Return the [X, Y] coordinate for the center point of the cell that contains the specified text.  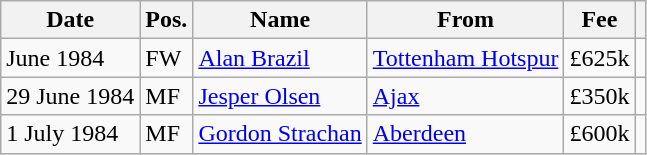
From [466, 20]
£600k [600, 134]
£350k [600, 96]
Fee [600, 20]
£625k [600, 58]
Tottenham Hotspur [466, 58]
Aberdeen [466, 134]
29 June 1984 [70, 96]
Pos. [166, 20]
Name [280, 20]
FW [166, 58]
Jesper Olsen [280, 96]
Gordon Strachan [280, 134]
Alan Brazil [280, 58]
Ajax [466, 96]
1 July 1984 [70, 134]
Date [70, 20]
June 1984 [70, 58]
